Search for the cell housing the specified text and yield its (x, y) center coordinate. 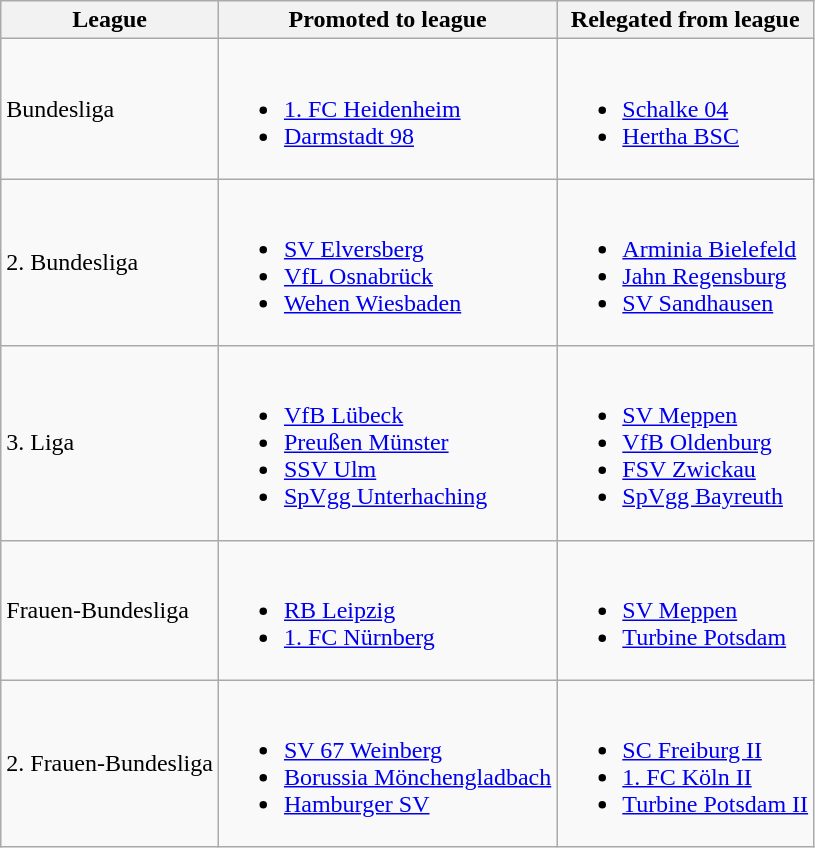
3. Liga (110, 443)
SC Freiburg II1. FC Köln IITurbine Potsdam II (686, 764)
Promoted to league (387, 20)
2. Bundesliga (110, 262)
2. Frauen-Bundesliga (110, 764)
SV MeppenTurbine Potsdam (686, 610)
RB Leipzig1. FC Nürnberg (387, 610)
Bundesliga (110, 109)
Relegated from league (686, 20)
Schalke 04Hertha BSC (686, 109)
VfB LübeckPreußen MünsterSSV UlmSpVgg Unterhaching (387, 443)
1. FC HeidenheimDarmstadt 98 (387, 109)
Frauen-Bundesliga (110, 610)
League (110, 20)
Arminia BielefeldJahn RegensburgSV Sandhausen (686, 262)
SV ElversbergVfL OsnabrückWehen Wiesbaden (387, 262)
SV MeppenVfB OldenburgFSV ZwickauSpVgg Bayreuth (686, 443)
SV 67 WeinbergBorussia MönchengladbachHamburger SV (387, 764)
